Detect which cell encompasses the target text, then output its [X, Y] center coordinate. 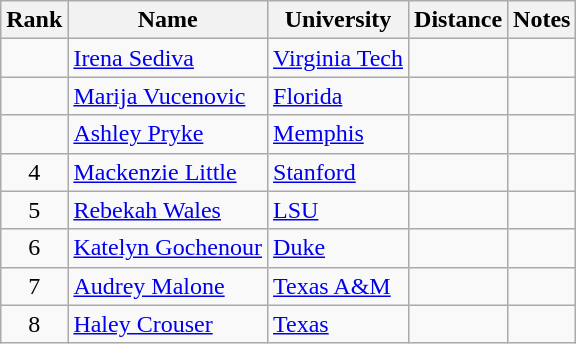
Katelyn Gochenour [168, 248]
Irena Sediva [168, 58]
Mackenzie Little [168, 172]
Duke [338, 248]
4 [34, 172]
6 [34, 248]
University [338, 20]
Texas A&M [338, 286]
Stanford [338, 172]
Ashley Pryke [168, 134]
Marija Vucenovic [168, 96]
Virginia Tech [338, 58]
Name [168, 20]
Texas [338, 324]
Florida [338, 96]
5 [34, 210]
Rank [34, 20]
8 [34, 324]
Rebekah Wales [168, 210]
Distance [458, 20]
Memphis [338, 134]
LSU [338, 210]
Notes [542, 20]
Audrey Malone [168, 286]
Haley Crouser [168, 324]
7 [34, 286]
